Extract the [X, Y] coordinate from the center of the cell holding the provided text.  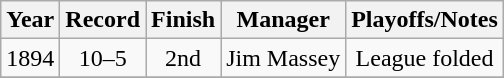
Jim Massey [284, 58]
League folded [425, 58]
1894 [30, 58]
10–5 [103, 58]
Record [103, 20]
Manager [284, 20]
Year [30, 20]
Playoffs/Notes [425, 20]
Finish [184, 20]
2nd [184, 58]
